Provide the (X, Y) coordinate of the cell's center where the given text is located.  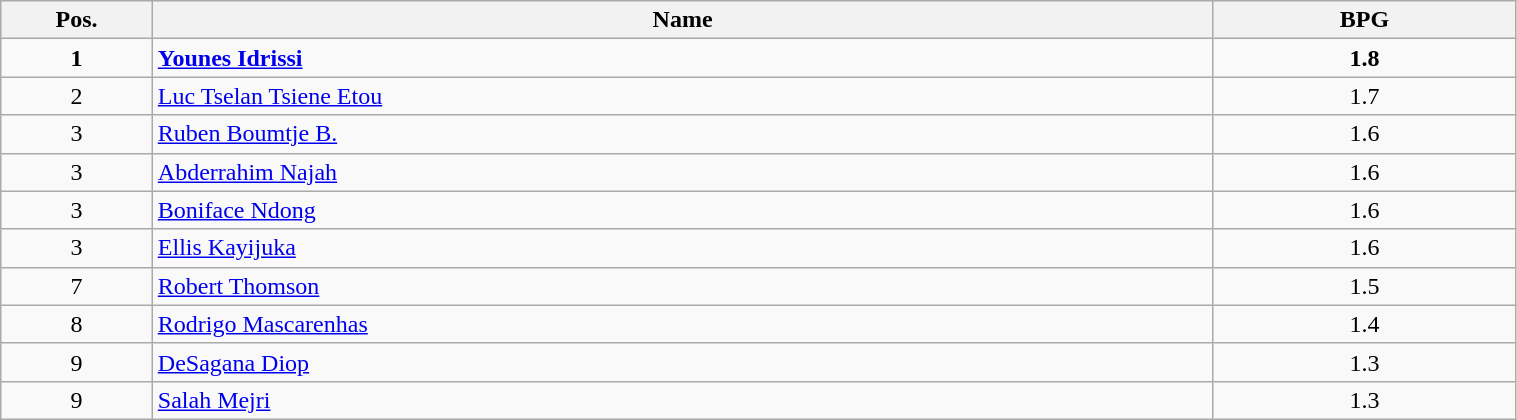
Rodrigo Mascarenhas (682, 324)
2 (77, 96)
Robert Thomson (682, 286)
Ruben Boumtje B. (682, 134)
7 (77, 286)
1 (77, 58)
8 (77, 324)
DeSagana Diop (682, 362)
Ellis Kayijuka (682, 248)
Younes Idrissi (682, 58)
Salah Mejri (682, 400)
1.5 (1364, 286)
Boniface Ndong (682, 210)
Pos. (77, 20)
Luc Tselan Tsiene Etou (682, 96)
1.7 (1364, 96)
1.4 (1364, 324)
1.8 (1364, 58)
BPG (1364, 20)
Abderrahim Najah (682, 172)
Name (682, 20)
